For the text-containing cell, return its midpoint in [x, y] coordinate format. 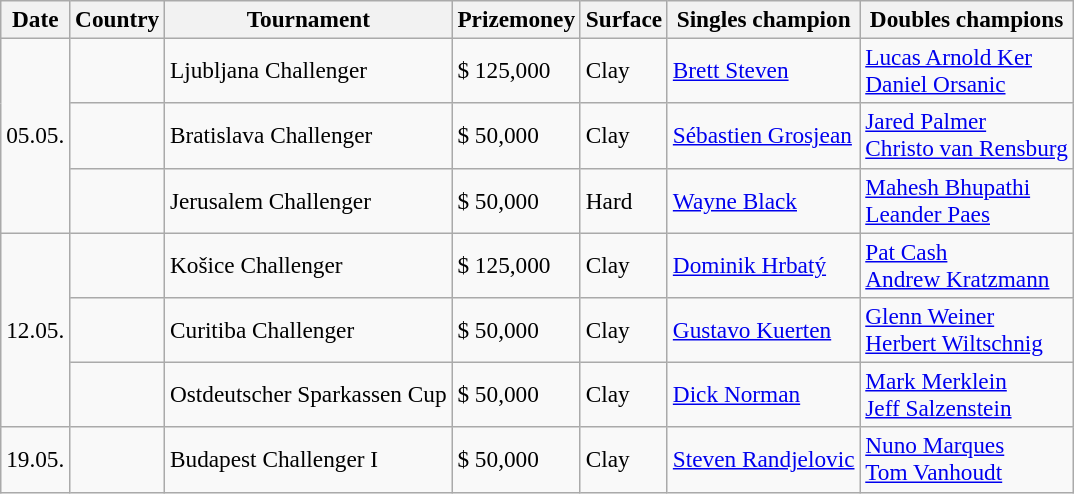
Hard [624, 200]
Pat Cash Andrew Kratzmann [966, 264]
Mark Merklein Jeff Salzenstein [966, 394]
Glenn Weiner Herbert Wiltschnig [966, 330]
Surface [624, 19]
Mahesh Bhupathi Leander Paes [966, 200]
Bratislava Challenger [308, 136]
Gustavo Kuerten [763, 330]
Singles champion [763, 19]
Ostdeutscher Sparkassen Cup [308, 394]
19.05. [36, 460]
Jerusalem Challenger [308, 200]
Tournament [308, 19]
Dick Norman [763, 394]
Dominik Hrbatý [763, 264]
Sébastien Grosjean [763, 136]
Brett Steven [763, 70]
Ljubljana Challenger [308, 70]
12.05. [36, 329]
Country [118, 19]
Jared Palmer Christo van Rensburg [966, 136]
Doubles champions [966, 19]
05.05. [36, 135]
Lucas Arnold Ker Daniel Orsanic [966, 70]
Wayne Black [763, 200]
Košice Challenger [308, 264]
Date [36, 19]
Budapest Challenger I [308, 460]
Steven Randjelovic [763, 460]
Nuno Marques Tom Vanhoudt [966, 460]
Prizemoney [516, 19]
Curitiba Challenger [308, 330]
